Determine the (x, y) coordinate at the center of the cell enclosing the given text.  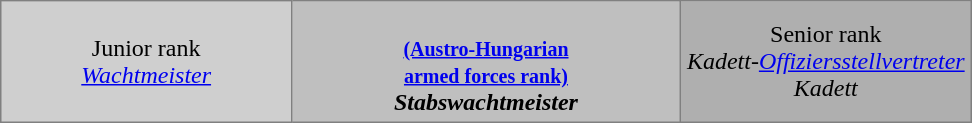
(Austro-Hungarianarmed forces rank)Stabswachtmeister (486, 62)
Senior rankKadett-OffiziersstellvertreterKadett (826, 62)
Junior rankWachtmeister (146, 62)
